Determine the (X, Y) coordinate at the center of the cell enclosing the given text.  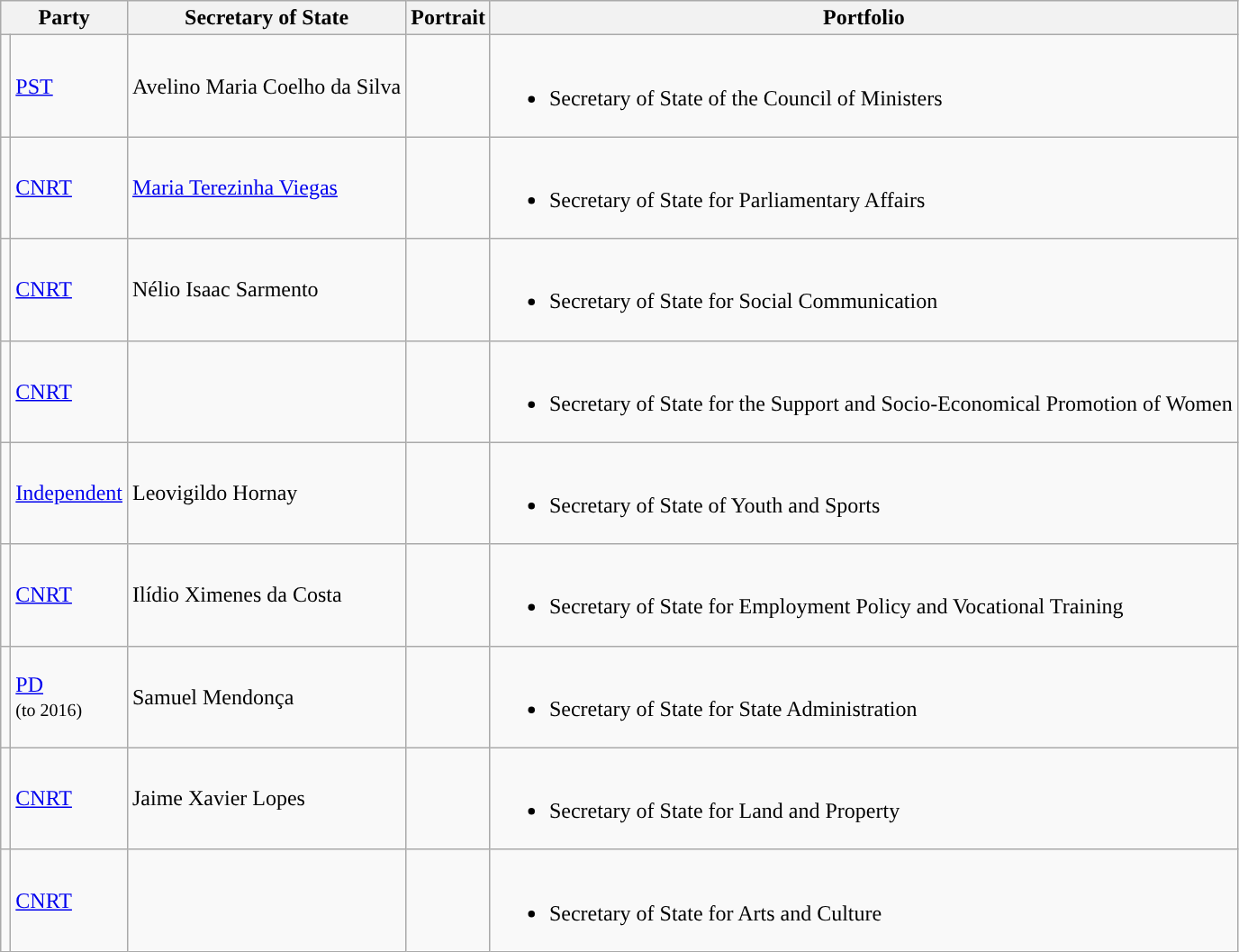
Jaime Xavier Lopes (267, 798)
Ilídio Ximenes da Costa (267, 594)
Portrait (448, 18)
Secretary of State of the Council of Ministers (864, 86)
Party (65, 18)
Secretary of State for the Support and Socio-Economical Promotion of Women (864, 391)
Independent (69, 494)
Portfolio (864, 18)
Secretary of State for Parliamentary Affairs (864, 187)
Secretary of State for Arts and Culture (864, 901)
Secretary of State of Youth and Sports (864, 494)
Secretary of State for Social Communication (864, 290)
PST (69, 86)
Leovigildo Hornay (267, 494)
Samuel Mendonça (267, 697)
Maria Terezinha Viegas (267, 187)
Nélio Isaac Sarmento (267, 290)
Secretary of State for State Administration (864, 697)
Secretary of State (267, 18)
PD(to 2016) (69, 697)
Secretary of State for Land and Property (864, 798)
Secretary of State for Employment Policy and Vocational Training (864, 594)
Avelino Maria Coelho da Silva (267, 86)
